Output the (X, Y) coordinate of the center of the cell containing the given text.  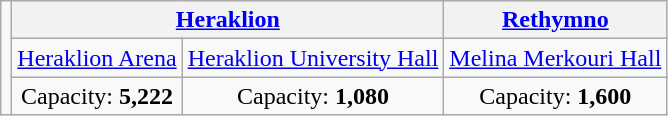
Heraklion University Hall (313, 58)
Heraklion Arena (97, 58)
Capacity: 1,600 (556, 96)
Capacity: 1,080 (313, 96)
Capacity: 5,222 (97, 96)
Rethymno (556, 20)
Heraklion (228, 20)
Melina Merkouri Hall (556, 58)
